Return [x, y] of the center of cell containing provided text 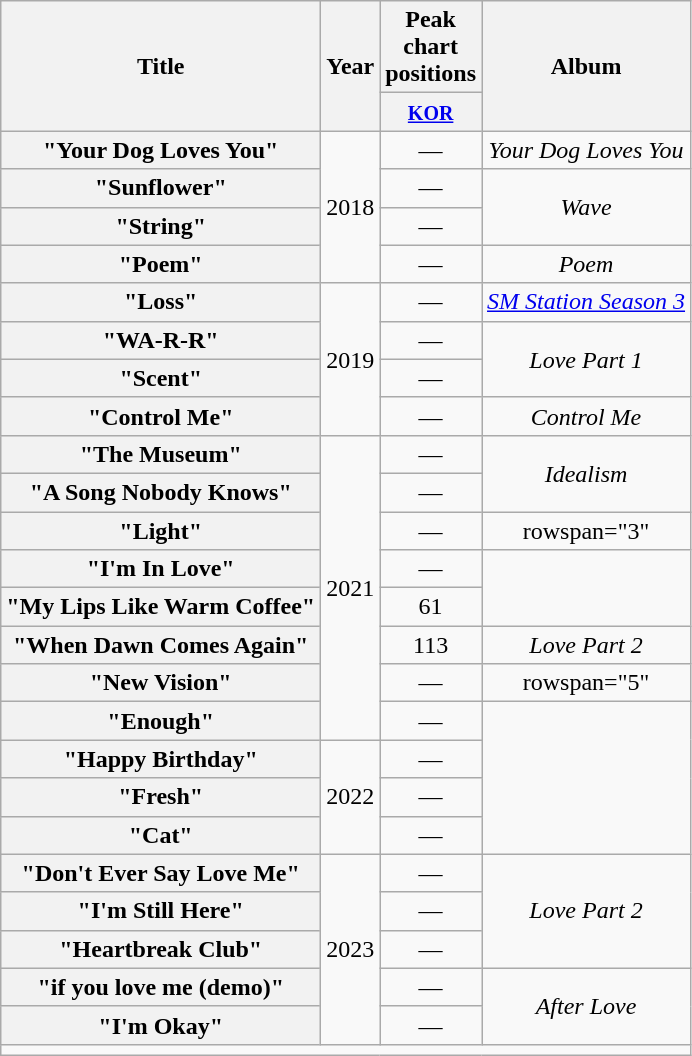
rowspan="5" [586, 683]
KOR [431, 112]
"WA-R-R" [161, 340]
"Control Me" [161, 416]
2023 [350, 949]
"Happy Birthday" [161, 759]
Peak chart positions [431, 47]
"New Vision" [161, 683]
"String" [161, 226]
Control Me [586, 416]
"Loss" [161, 302]
"Fresh" [161, 797]
After Love [586, 1006]
Title [161, 66]
"I'm Still Here" [161, 911]
"Light" [161, 531]
SM Station Season 3 [586, 302]
61 [431, 607]
Idealism [586, 473]
"The Museum" [161, 454]
2018 [350, 207]
"Enough" [161, 721]
"I'm In Love" [161, 569]
Poem [586, 264]
"Heartbreak Club" [161, 949]
2019 [350, 359]
"My Lips Like Warm Coffee" [161, 607]
"Poem" [161, 264]
Love Part 1 [586, 359]
"When Dawn Comes Again" [161, 645]
"I'm Okay" [161, 1025]
Year [350, 66]
Your Dog Loves You [586, 150]
rowspan="3" [586, 531]
"Cat" [161, 835]
"Your Dog Loves You" [161, 150]
113 [431, 645]
Album [586, 66]
"Don't Ever Say Love Me" [161, 873]
2022 [350, 797]
"A Song Nobody Knows" [161, 492]
"Scent" [161, 378]
"Sunflower" [161, 188]
"if you love me (demo)" [161, 987]
Wave [586, 207]
2021 [350, 587]
